Pinpoint the cell where the given text exists, returning its (x, y) midpoint coordinate. 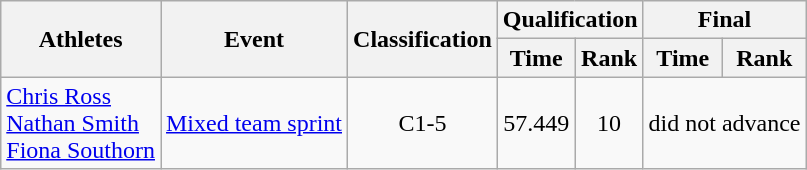
Athletes (81, 39)
Qualification (570, 20)
10 (609, 123)
Chris RossNathan SmithFiona Southorn (81, 123)
did not advance (724, 123)
Mixed team sprint (254, 123)
Event (254, 39)
Final (724, 20)
C1-5 (423, 123)
Classification (423, 39)
57.449 (536, 123)
